Search for the cell housing the specified text and yield its (X, Y) center coordinate. 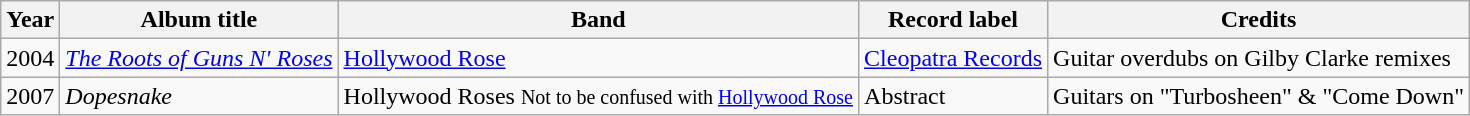
Record label (954, 20)
Year (30, 20)
Dopesnake (199, 96)
Band (598, 20)
Credits (1259, 20)
The Roots of Guns N' Roses (199, 58)
Abstract (954, 96)
Album title (199, 20)
Cleopatra Records (954, 58)
Guitars on "Turbosheen" & "Come Down" (1259, 96)
Guitar overdubs on Gilby Clarke remixes (1259, 58)
2004 (30, 58)
2007 (30, 96)
Hollywood Rose (598, 58)
Hollywood Roses Not to be confused with Hollywood Rose (598, 96)
